Locate the cell with the specified text and output its [X, Y] center coordinate. 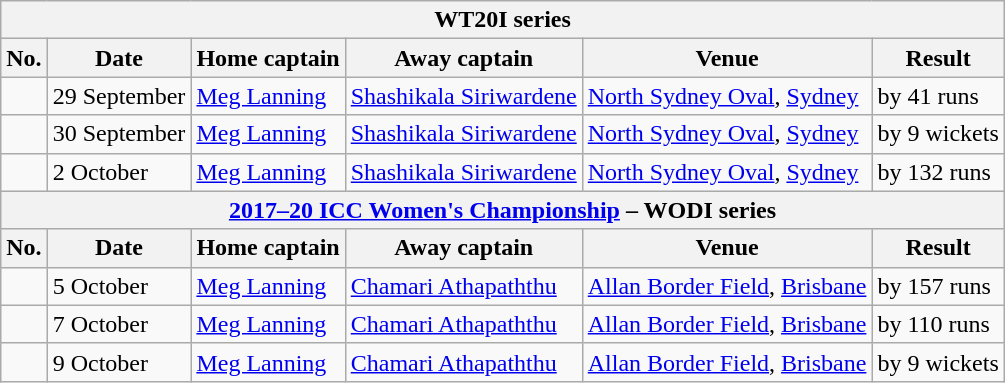
by 157 runs [938, 286]
30 September [119, 134]
by 132 runs [938, 172]
by 110 runs [938, 324]
2 October [119, 172]
2017–20 ICC Women's Championship – WODI series [503, 210]
9 October [119, 362]
5 October [119, 286]
WT20I series [503, 20]
by 41 runs [938, 96]
7 October [119, 324]
29 September [119, 96]
